Return (X, Y) of the center of cell containing provided text 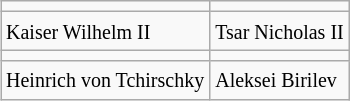
Aleksei Birilev (280, 80)
Heinrich von Tchirschky (104, 80)
Kaiser Wilhelm II (104, 31)
Tsar Nicholas II (280, 31)
